Identify which cell holds the provided text, then report its (X, Y) central coordinate. 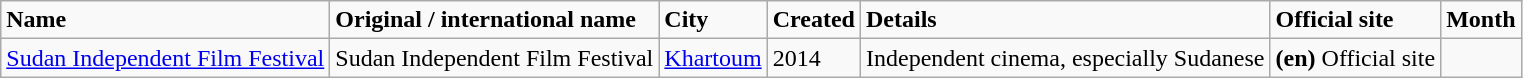
Independent cinema, especially Sudanese (1065, 58)
Khartoum (713, 58)
2014 (814, 58)
Details (1065, 20)
Name (166, 20)
Month (1481, 20)
(en) Official site (1356, 58)
Official site (1356, 20)
City (713, 20)
Created (814, 20)
Original / international name (494, 20)
